Determine the (X, Y) coordinate at the center of the cell enclosing the given text.  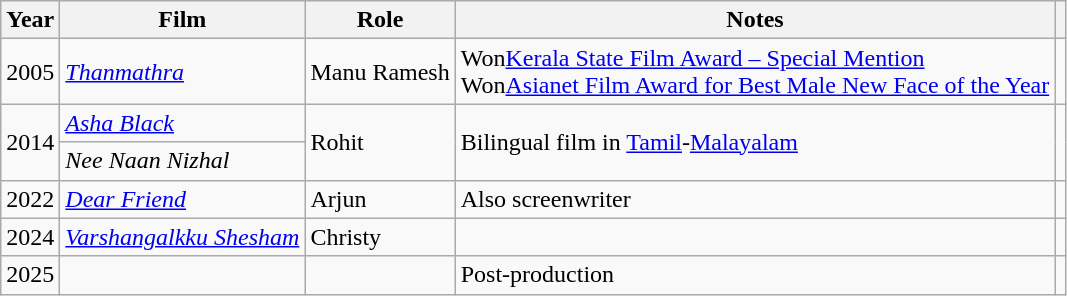
Film (182, 20)
Thanmathra (182, 72)
2025 (30, 275)
Role (380, 20)
Year (30, 20)
Arjun (380, 199)
Bilingual film in Tamil-Malayalam (754, 142)
2005 (30, 72)
Asha Black (182, 123)
2024 (30, 237)
Also screenwriter (754, 199)
WonKerala State Film Award – Special MentionWonAsianet Film Award for Best Male New Face of the Year (754, 72)
Nee Naan Nizhal (182, 161)
Dear Friend (182, 199)
Notes (754, 20)
Christy (380, 237)
2022 (30, 199)
Post-production (754, 275)
Rohit (380, 142)
Varshangalkku Shesham (182, 237)
2014 (30, 142)
Manu Ramesh (380, 72)
